Locate the cell with the specified text and output its (X, Y) center coordinate. 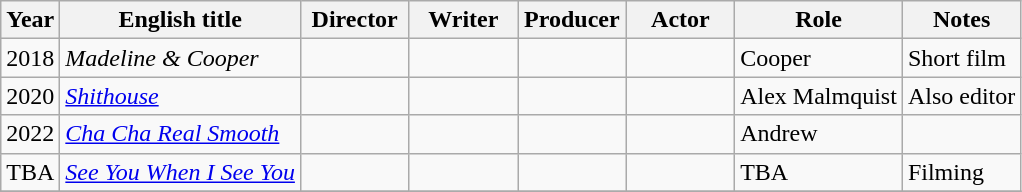
Year (30, 20)
See You When I See You (180, 172)
Alex Malmquist (819, 96)
2020 (30, 96)
Role (819, 20)
Cooper (819, 58)
Andrew (819, 134)
Filming (961, 172)
Producer (572, 20)
Cha Cha Real Smooth (180, 134)
Director (354, 20)
English title (180, 20)
Also editor (961, 96)
Short film (961, 58)
Shithouse (180, 96)
2022 (30, 134)
Notes (961, 20)
Madeline & Cooper (180, 58)
Actor (680, 20)
2018 (30, 58)
Writer (464, 20)
